Identify which cell holds the provided text, then report its (x, y) central coordinate. 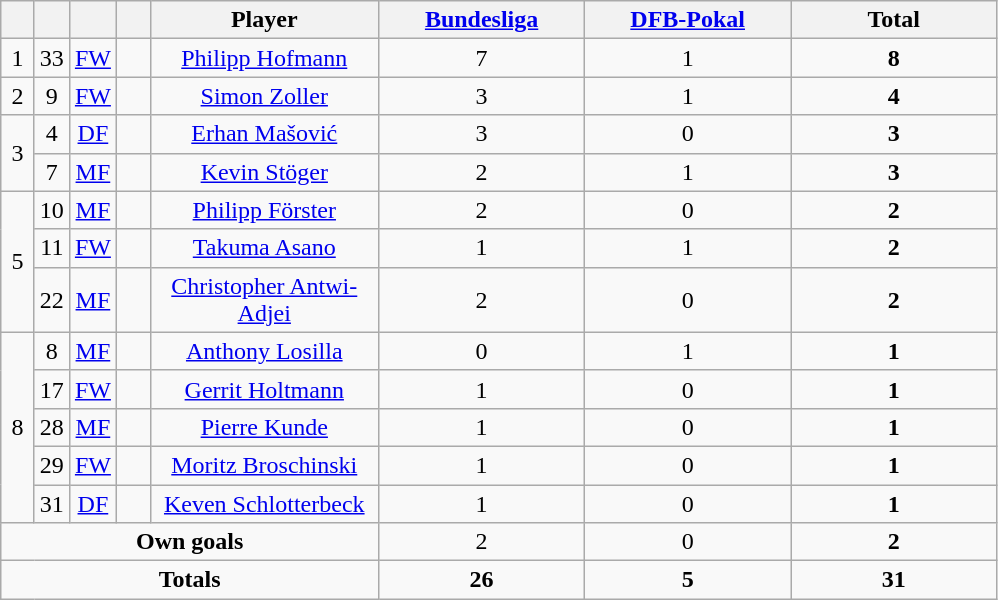
10 (52, 210)
28 (52, 427)
Philipp Hofmann (264, 58)
DFB-Pokal (688, 20)
Erhan Mašović (264, 134)
9 (52, 96)
26 (482, 580)
Simon Zoller (264, 96)
33 (52, 58)
Pierre Kunde (264, 427)
Totals (190, 580)
Total (894, 20)
Keven Schlotterbeck (264, 503)
29 (52, 465)
Moritz Broschinski (264, 465)
Own goals (190, 542)
Christopher Antwi-Adjei (264, 300)
Philipp Förster (264, 210)
Takuma Asano (264, 248)
11 (52, 248)
Anthony Losilla (264, 351)
17 (52, 389)
Player (264, 20)
Gerrit Holtmann (264, 389)
Bundesliga (482, 20)
22 (52, 300)
Kevin Stöger (264, 172)
